From the cell containing the given text, extract its center point as [X, Y] coordinate. 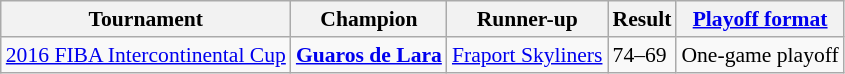
Playoff format [760, 19]
Runner-up [528, 19]
Fraport Skyliners [528, 55]
Champion [369, 19]
Result [642, 19]
2016 FIBA Intercontinental Cup [146, 55]
One-game playoff [760, 55]
Tournament [146, 19]
74–69 [642, 55]
Guaros de Lara [369, 55]
